Locate the cell with the specified text and output its (x, y) center coordinate. 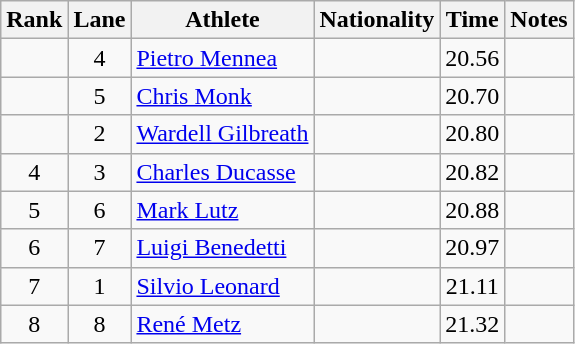
René Metz (222, 324)
Luigi Benedetti (222, 248)
Pietro Mennea (222, 58)
3 (100, 172)
Rank (34, 20)
20.70 (472, 96)
Chris Monk (222, 96)
Silvio Leonard (222, 286)
20.82 (472, 172)
Charles Ducasse (222, 172)
Notes (539, 20)
21.11 (472, 286)
1 (100, 286)
Lane (100, 20)
20.97 (472, 248)
20.80 (472, 134)
21.32 (472, 324)
20.56 (472, 58)
Time (472, 20)
Nationality (377, 20)
Wardell Gilbreath (222, 134)
20.88 (472, 210)
Athlete (222, 20)
Mark Lutz (222, 210)
2 (100, 134)
